Detect which cell encompasses the target text, then output its [X, Y] center coordinate. 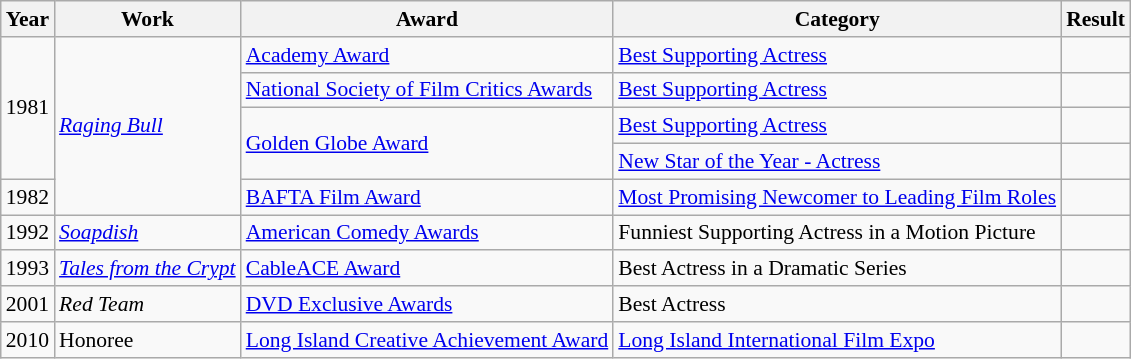
2001 [28, 304]
1993 [28, 269]
Golden Globe Award [428, 144]
1992 [28, 233]
New Star of the Year - Actress [837, 162]
Best Actress in a Dramatic Series [837, 269]
1981 [28, 108]
Soapdish [148, 233]
Best Actress [837, 304]
Long Island International Film Expo [837, 340]
Result [1096, 19]
DVD Exclusive Awards [428, 304]
Most Promising Newcomer to Leading Film Roles [837, 197]
Category [837, 19]
2010 [28, 340]
Red Team [148, 304]
CableACE Award [428, 269]
Tales from the Crypt [148, 269]
Work [148, 19]
Academy Award [428, 55]
Raging Bull [148, 126]
Long Island Creative Achievement Award [428, 340]
Funniest Supporting Actress in a Motion Picture [837, 233]
American Comedy Awards [428, 233]
Award [428, 19]
Year [28, 19]
Honoree [148, 340]
National Society of Film Critics Awards [428, 90]
BAFTA Film Award [428, 197]
1982 [28, 197]
